Provide the [x, y] coordinate of the cell's center where the given text is located.  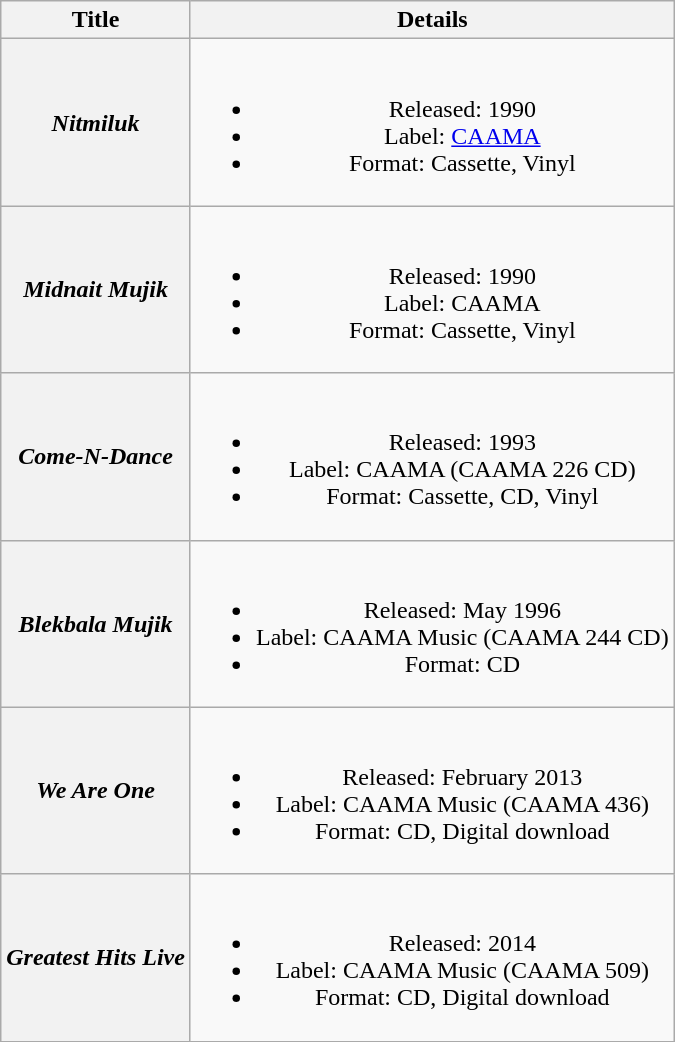
Nitmiluk [96, 122]
Greatest Hits Live [96, 958]
We Are One [96, 790]
Released: May 1996Label: CAAMA Music (CAAMA 244 CD)Format: CD [432, 624]
Come-N-Dance [96, 456]
Blekbala Mujik [96, 624]
Released: February 2013Label: CAAMA Music (CAAMA 436)Format: CD, Digital download [432, 790]
Released: 1993Label: CAAMA (CAAMA 226 CD)Format: Cassette, CD, Vinyl [432, 456]
Title [96, 20]
Details [432, 20]
Released: 2014Label: CAAMA Music (CAAMA 509)Format: CD, Digital download [432, 958]
Midnait Mujik [96, 290]
